Locate the cell with the specified text and output its [X, Y] center coordinate. 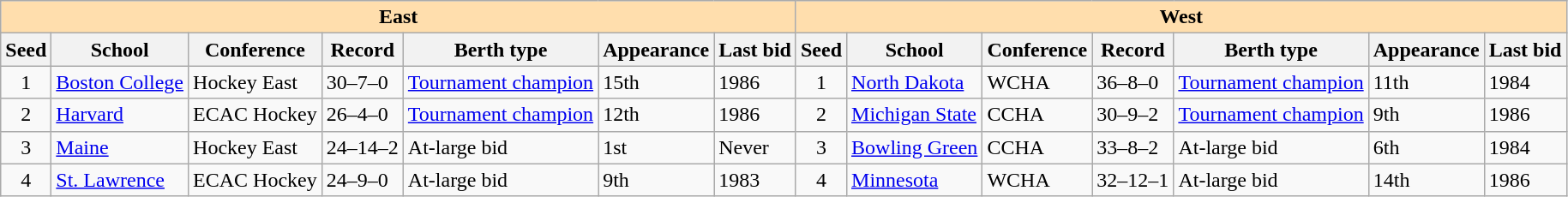
14th [1427, 180]
Harvard [120, 115]
Minnesota [915, 180]
Bowling Green [915, 147]
30–7–0 [362, 82]
Boston College [120, 82]
26–4–0 [362, 115]
West [1181, 17]
12th [657, 115]
32–12–1 [1133, 180]
Maine [120, 147]
Michigan State [915, 115]
6th [1427, 147]
15th [657, 82]
1983 [755, 180]
East [399, 17]
St. Lawrence [120, 180]
24–14–2 [362, 147]
33–8–2 [1133, 147]
11th [1427, 82]
1st [657, 147]
36–8–0 [1133, 82]
24–9–0 [362, 180]
Never [755, 147]
North Dakota [915, 82]
30–9–2 [1133, 115]
